From the cell containing the given text, extract its center point as [X, Y] coordinate. 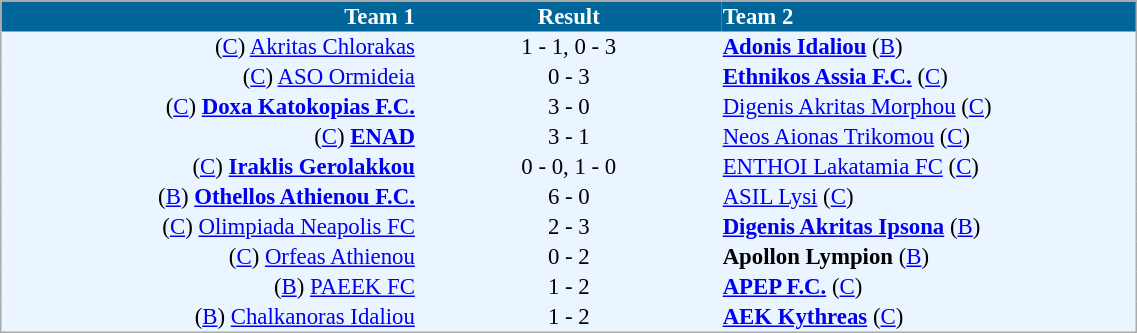
(B) Othellos Athienou F.C. [209, 197]
(C) ASO Ormideia [209, 77]
0 - 0, 1 - 0 [568, 167]
(C) Iraklis Gerolakkou [209, 167]
(C) Olimpiada Neapolis FC [209, 227]
Neos Aionas Trikomou (C) [929, 137]
0 - 2 [568, 257]
Apollon Lympion (B) [929, 257]
AEK Kythreas (C) [929, 317]
(C) Akritas Chlorakas [209, 47]
Team 2 [929, 16]
Team 1 [209, 16]
1 - 1, 0 - 3 [568, 47]
(C) Orfeas Athienou [209, 257]
Ethnikos Assia F.C. (C) [929, 77]
(B) PAEEK FC [209, 287]
APEP F.C. (C) [929, 287]
6 - 0 [568, 197]
3 - 1 [568, 137]
Result [568, 16]
Adonis Idaliou (B) [929, 47]
2 - 3 [568, 227]
3 - 0 [568, 107]
(B) Chalkanoras Idaliou [209, 317]
Digenis Akritas Morphou (C) [929, 107]
(C) Doxa Katokopias F.C. [209, 107]
0 - 3 [568, 77]
ENTHOI Lakatamia FC (C) [929, 167]
(C) ENAD [209, 137]
ASIL Lysi (C) [929, 197]
Digenis Akritas Ipsona (B) [929, 227]
